Search for the cell housing the specified text and yield its [X, Y] center coordinate. 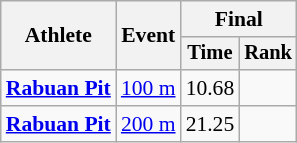
200 m [148, 124]
Athlete [58, 36]
Event [148, 36]
Time [210, 54]
10.68 [210, 88]
100 m [148, 88]
Final [239, 19]
Rank [268, 54]
21.25 [210, 124]
